Return the [x, y] coordinate for the center point of the cell that contains the specified text.  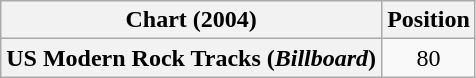
Position [429, 20]
US Modern Rock Tracks (Billboard) [192, 58]
Chart (2004) [192, 20]
80 [429, 58]
